Detect which cell encompasses the target text, then output its (x, y) center coordinate. 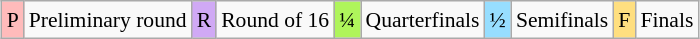
P (13, 20)
Quarterfinals (422, 20)
R (204, 20)
Preliminary round (108, 20)
Semifinals (562, 20)
¼ (347, 20)
Finals (666, 20)
½ (498, 20)
Round of 16 (275, 20)
F (624, 20)
